Return (X, Y) of the center of cell containing provided text 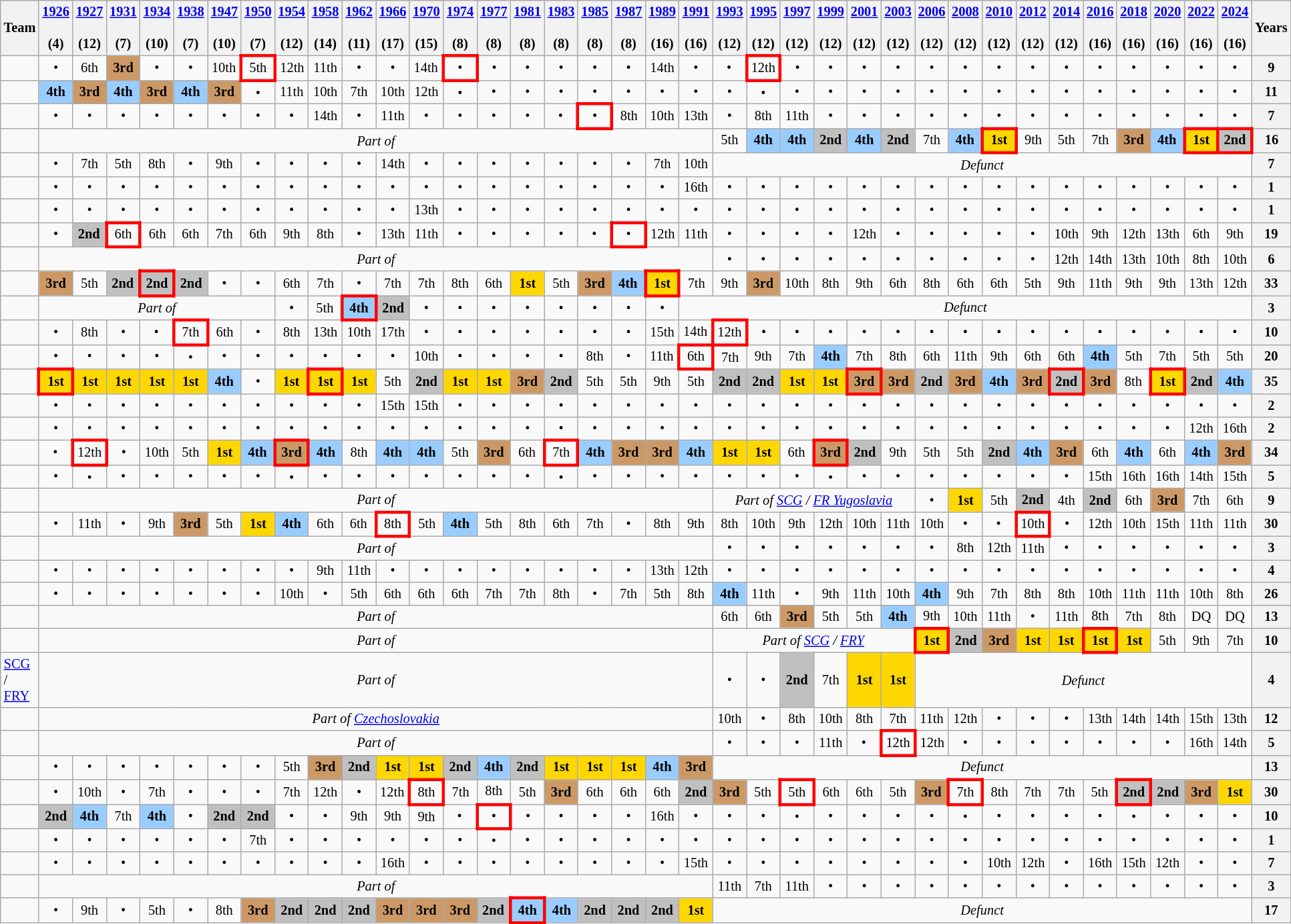
1997(12) (797, 28)
2020(16) (1167, 28)
1950(7) (258, 28)
1966(17) (393, 28)
1958(14) (325, 28)
1934(10) (157, 28)
34 (1271, 453)
33 (1271, 283)
1970(15) (426, 28)
Part of SCG / FRY (813, 641)
1981(8) (528, 28)
17th (393, 332)
2008(12) (965, 28)
1931(7) (123, 28)
11 (1271, 92)
35 (1271, 382)
12 (1271, 718)
1983(8) (561, 28)
1927(12) (89, 28)
1938(7) (190, 28)
2014(12) (1067, 28)
2012(12) (1033, 28)
1985(8) (594, 28)
1926(4) (55, 28)
1987(8) (628, 28)
2022(16) (1201, 28)
2018(16) (1133, 28)
1995(12) (763, 28)
2010(12) (999, 28)
Part of Czechoslovakia (375, 718)
Part of SCG / FR Yugoslavia (813, 499)
19 (1271, 235)
17 (1271, 911)
1974(8) (460, 28)
1993(12) (729, 28)
1947(10) (224, 28)
26 (1271, 594)
Team (20, 28)
2016(16) (1100, 28)
1954(12) (291, 28)
6 (1271, 259)
2006(12) (932, 28)
16 (1271, 140)
1977(8) (494, 28)
1991(16) (696, 28)
1989(16) (662, 28)
1999(12) (830, 28)
20 (1271, 357)
2024(16) (1235, 28)
SCG / FRY (20, 680)
1962(11) (359, 28)
2001(12) (864, 28)
Years (1271, 28)
2003(12) (898, 28)
